Scan for the cell matching the given text and deliver its [x, y] coordinate at center. 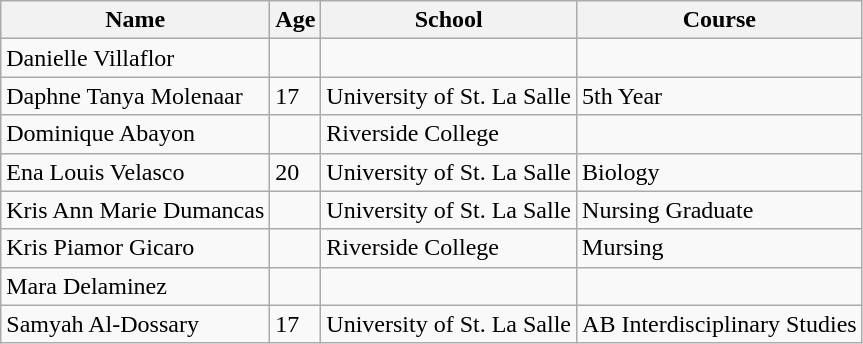
Kris Piamor Gicaro [136, 248]
Ena Louis Velasco [136, 172]
Kris Ann Marie Dumancas [136, 210]
Danielle Villaflor [136, 58]
Mursing [720, 248]
School [449, 20]
Course [720, 20]
Nursing Graduate [720, 210]
Biology [720, 172]
Samyah Al-Dossary [136, 324]
AB Interdisciplinary Studies [720, 324]
Daphne Tanya Molenaar [136, 96]
Name [136, 20]
20 [296, 172]
Mara Delaminez [136, 286]
5th Year [720, 96]
Age [296, 20]
Dominique Abayon [136, 134]
